Search for the cell housing the specified text and yield its (x, y) center coordinate. 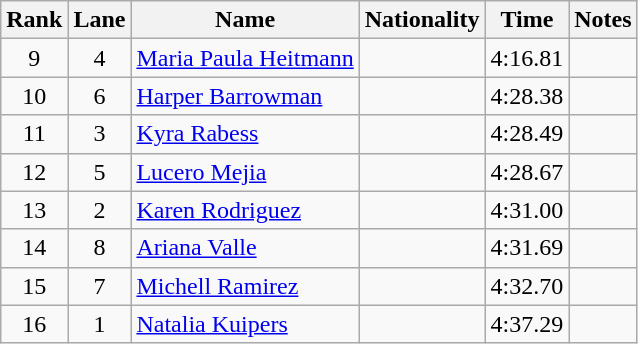
Time (527, 20)
2 (100, 210)
Notes (603, 20)
4:31.00 (527, 210)
1 (100, 324)
Lane (100, 20)
Karen Rodriguez (245, 210)
Rank (34, 20)
3 (100, 134)
Name (245, 20)
4:28.49 (527, 134)
Natalia Kuipers (245, 324)
5 (100, 172)
4:37.29 (527, 324)
Maria Paula Heitmann (245, 58)
15 (34, 286)
Ariana Valle (245, 248)
4:28.38 (527, 96)
Nationality (422, 20)
13 (34, 210)
Michell Ramirez (245, 286)
14 (34, 248)
4:31.69 (527, 248)
11 (34, 134)
4:28.67 (527, 172)
4:32.70 (527, 286)
Kyra Rabess (245, 134)
9 (34, 58)
6 (100, 96)
Lucero Mejia (245, 172)
4:16.81 (527, 58)
7 (100, 286)
12 (34, 172)
16 (34, 324)
8 (100, 248)
Harper Barrowman (245, 96)
10 (34, 96)
4 (100, 58)
